Extract the [x, y] coordinate from the center of the cell holding the provided text.  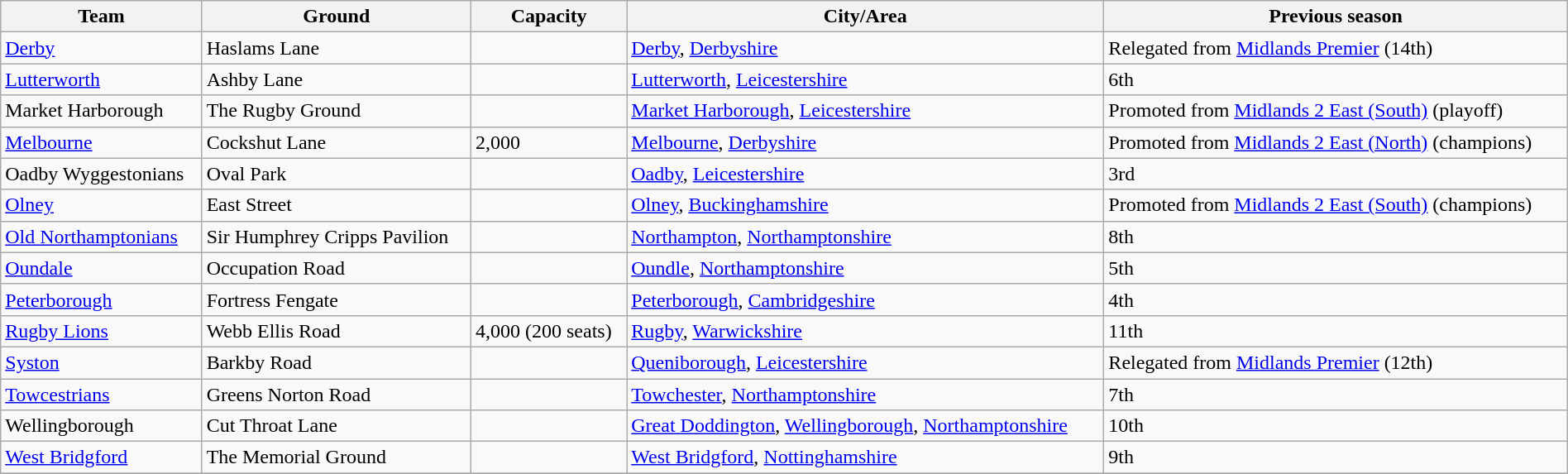
West Bridgford [101, 457]
Fortress Fengate [336, 299]
Webb Ellis Road [336, 331]
Oadby Wyggestonians [101, 174]
Wellingborough [101, 426]
10th [1336, 426]
Lutterworth, Leicestershire [865, 79]
Towcestrians [101, 395]
Relegated from Midlands Premier (12th) [1336, 362]
Sir Humphrey Cripps Pavilion [336, 237]
Greens Norton Road [336, 395]
Peterborough, Cambridgeshire [865, 299]
Queniborough, Leicestershire [865, 362]
Cut Throat Lane [336, 426]
Great Doddington, Wellingborough, Northamptonshire [865, 426]
9th [1336, 457]
Previous season [1336, 17]
The Memorial Ground [336, 457]
Rugby Lions [101, 331]
Cockshut Lane [336, 142]
Oval Park [336, 174]
Ashby Lane [336, 79]
Occupation Road [336, 268]
Melbourne, Derbyshire [865, 142]
8th [1336, 237]
Promoted from Midlands 2 East (North) (champions) [1336, 142]
4th [1336, 299]
Derby [101, 48]
Syston [101, 362]
4,000 (200 seats) [549, 331]
11th [1336, 331]
Market Harborough, Leicestershire [865, 111]
5th [1336, 268]
City/Area [865, 17]
Olney, Buckinghamshire [865, 205]
Rugby, Warwickshire [865, 331]
Promoted from Midlands 2 East (South) (playoff) [1336, 111]
East Street [336, 205]
Promoted from Midlands 2 East (South) (champions) [1336, 205]
Oadby, Leicestershire [865, 174]
Northampton, Northamptonshire [865, 237]
Oundale [101, 268]
3rd [1336, 174]
The Rugby Ground [336, 111]
Market Harborough [101, 111]
Oundle, Northamptonshire [865, 268]
Relegated from Midlands Premier (14th) [1336, 48]
Derby, Derbyshire [865, 48]
Capacity [549, 17]
Melbourne [101, 142]
West Bridgford, Nottinghamshire [865, 457]
Old Northamptonians [101, 237]
Team [101, 17]
Haslams Lane [336, 48]
Olney [101, 205]
Towchester, Northamptonshire [865, 395]
Peterborough [101, 299]
Barkby Road [336, 362]
Ground [336, 17]
6th [1336, 79]
2,000 [549, 142]
7th [1336, 395]
Lutterworth [101, 79]
